Identify which cell holds the provided text, then report its (X, Y) central coordinate. 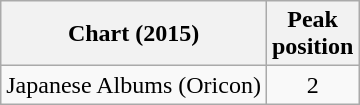
Chart (2015) (134, 34)
Japanese Albums (Oricon) (134, 85)
2 (312, 85)
Peakposition (312, 34)
